Scan for the cell matching the given text and deliver its [x, y] coordinate at center. 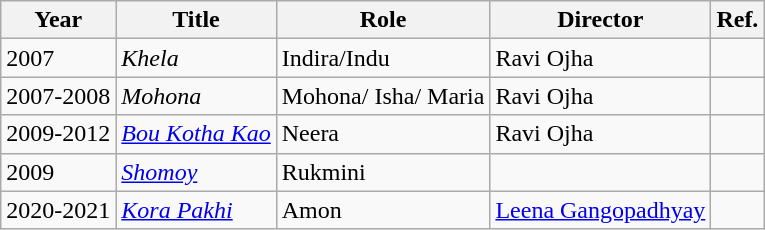
2020-2021 [58, 210]
Rukmini [383, 172]
Title [196, 20]
Year [58, 20]
Role [383, 20]
2009-2012 [58, 134]
Khela [196, 58]
2007 [58, 58]
Kora Pakhi [196, 210]
Indira/Indu [383, 58]
Ref. [738, 20]
Amon [383, 210]
2009 [58, 172]
Mohona/ Isha/ Maria [383, 96]
Bou Kotha Kao [196, 134]
Leena Gangopadhyay [600, 210]
2007-2008 [58, 96]
Mohona [196, 96]
Shomoy [196, 172]
Director [600, 20]
Neera [383, 134]
